Determine the [x, y] coordinate at the center of the cell enclosing the given text.  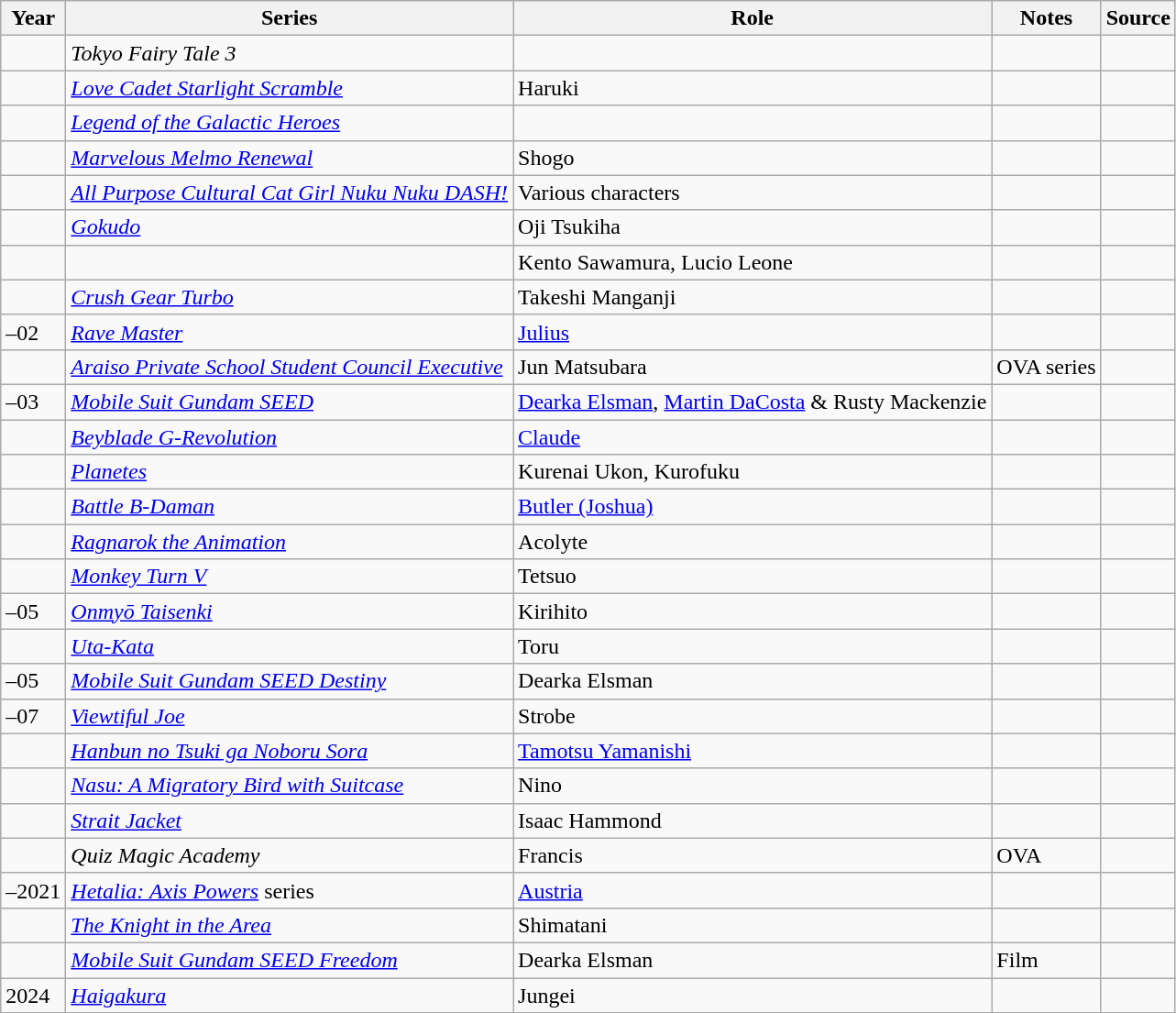
Ragnarok the Animation [290, 542]
Strobe [753, 716]
Rave Master [290, 332]
Takeshi Manganji [753, 297]
Shogo [753, 158]
Planetes [290, 472]
Uta-Kata [290, 646]
Butler (Joshua) [753, 507]
Haruki [753, 88]
Notes [1047, 18]
Monkey Turn V [290, 577]
Austria [753, 890]
All Purpose Cultural Cat Girl Nuku Nuku DASH! [290, 193]
Isaac Hammond [753, 820]
Year [33, 18]
Viewtiful Joe [290, 716]
Claude [753, 437]
Role [753, 18]
Hetalia: Axis Powers series [290, 890]
–03 [33, 402]
Nasu: A Migratory Bird with Suitcase [290, 786]
Tokyo Fairy Tale 3 [290, 53]
Love Cadet Starlight Scramble [290, 88]
Mobile Suit Gundam SEED Destiny [290, 681]
Battle B-Daman [290, 507]
Mobile Suit Gundam SEED Freedom [290, 960]
Toru [753, 646]
Film [1047, 960]
Kurenai Ukon, Kurofuku [753, 472]
–2021 [33, 890]
Shimatani [753, 925]
Marvelous Melmo Renewal [290, 158]
Jungei [753, 995]
Tetsuo [753, 577]
Gokudo [290, 227]
Araiso Private School Student Council Executive [290, 367]
Acolyte [753, 542]
2024 [33, 995]
Dearka Elsman, Martin DaCosta & Rusty Mackenzie [753, 402]
Nino [753, 786]
Beyblade G-Revolution [290, 437]
Various characters [753, 193]
Mobile Suit Gundam SEED [290, 402]
Source [1138, 18]
Francis [753, 855]
Legend of the Galactic Heroes [290, 123]
Kirihito [753, 611]
OVA series [1047, 367]
Strait Jacket [290, 820]
OVA [1047, 855]
Julius [753, 332]
–02 [33, 332]
Crush Gear Turbo [290, 297]
Hanbun no Tsuki ga Noboru Sora [290, 751]
Kento Sawamura, Lucio Leone [753, 262]
Series [290, 18]
Jun Matsubara [753, 367]
Tamotsu Yamanishi [753, 751]
Oji Tsukiha [753, 227]
–07 [33, 716]
The Knight in the Area [290, 925]
Quiz Magic Academy [290, 855]
Onmyō Taisenki [290, 611]
Haigakura [290, 995]
